Capture the cell that displays the provided text and extract its [X, Y] central coordinate. 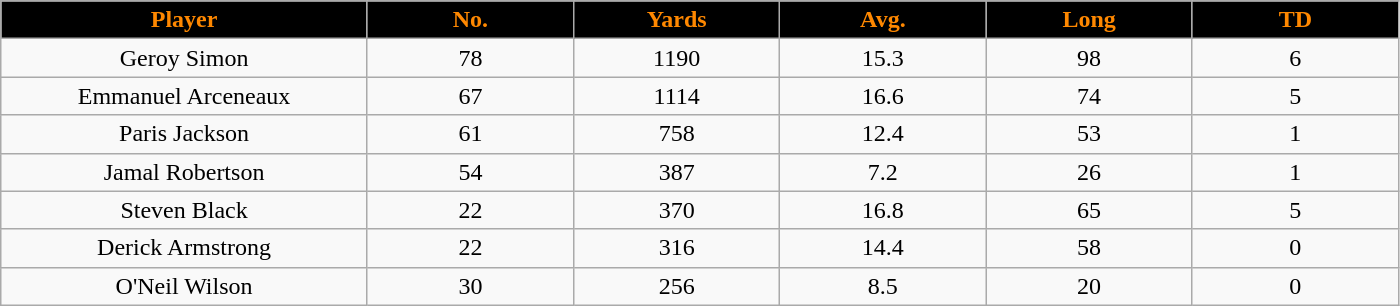
Paris Jackson [184, 134]
Jamal Robertson [184, 172]
387 [677, 172]
256 [677, 286]
Steven Black [184, 210]
74 [1089, 96]
65 [1089, 210]
O'Neil Wilson [184, 286]
16.8 [883, 210]
8.5 [883, 286]
16.6 [883, 96]
98 [1089, 58]
61 [470, 134]
Geroy Simon [184, 58]
67 [470, 96]
58 [1089, 248]
Avg. [883, 20]
Player [184, 20]
54 [470, 172]
TD [1295, 20]
No. [470, 20]
12.4 [883, 134]
1190 [677, 58]
316 [677, 248]
30 [470, 286]
758 [677, 134]
6 [1295, 58]
Long [1089, 20]
20 [1089, 286]
14.4 [883, 248]
1114 [677, 96]
Emmanuel Arceneaux [184, 96]
53 [1089, 134]
7.2 [883, 172]
370 [677, 210]
Derick Armstrong [184, 248]
78 [470, 58]
15.3 [883, 58]
26 [1089, 172]
Yards [677, 20]
